Search for the cell housing the specified text and yield its (x, y) center coordinate. 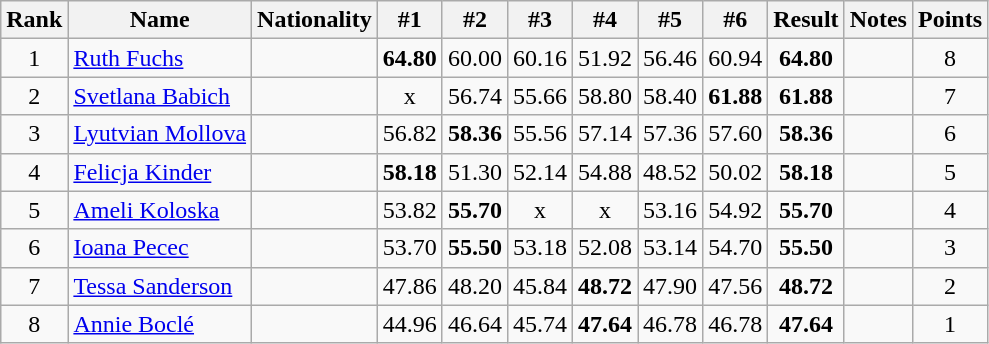
Points (950, 20)
44.96 (410, 324)
#4 (606, 20)
57.60 (736, 134)
53.70 (410, 248)
47.56 (736, 286)
Notes (878, 20)
Ameli Koloska (160, 210)
60.00 (474, 58)
57.14 (606, 134)
58.80 (606, 96)
Result (806, 20)
46.64 (474, 324)
60.16 (540, 58)
54.92 (736, 210)
48.52 (670, 172)
#3 (540, 20)
52.14 (540, 172)
55.66 (540, 96)
Lyutvian Mollova (160, 134)
53.16 (670, 210)
54.70 (736, 248)
53.82 (410, 210)
51.30 (474, 172)
Ruth Fuchs (160, 58)
50.02 (736, 172)
Felicja Kinder (160, 172)
Ioana Pecec (160, 248)
56.74 (474, 96)
58.40 (670, 96)
56.82 (410, 134)
Annie Boclé (160, 324)
Tessa Sanderson (160, 286)
56.46 (670, 58)
54.88 (606, 172)
51.92 (606, 58)
#5 (670, 20)
#2 (474, 20)
53.18 (540, 248)
53.14 (670, 248)
#1 (410, 20)
48.20 (474, 286)
Name (160, 20)
55.56 (540, 134)
47.86 (410, 286)
45.84 (540, 286)
60.94 (736, 58)
#6 (736, 20)
47.90 (670, 286)
Nationality (315, 20)
Svetlana Babich (160, 96)
45.74 (540, 324)
Rank (34, 20)
57.36 (670, 134)
52.08 (606, 248)
